Return the [x, y] coordinate for the center point of the cell that contains the specified text.  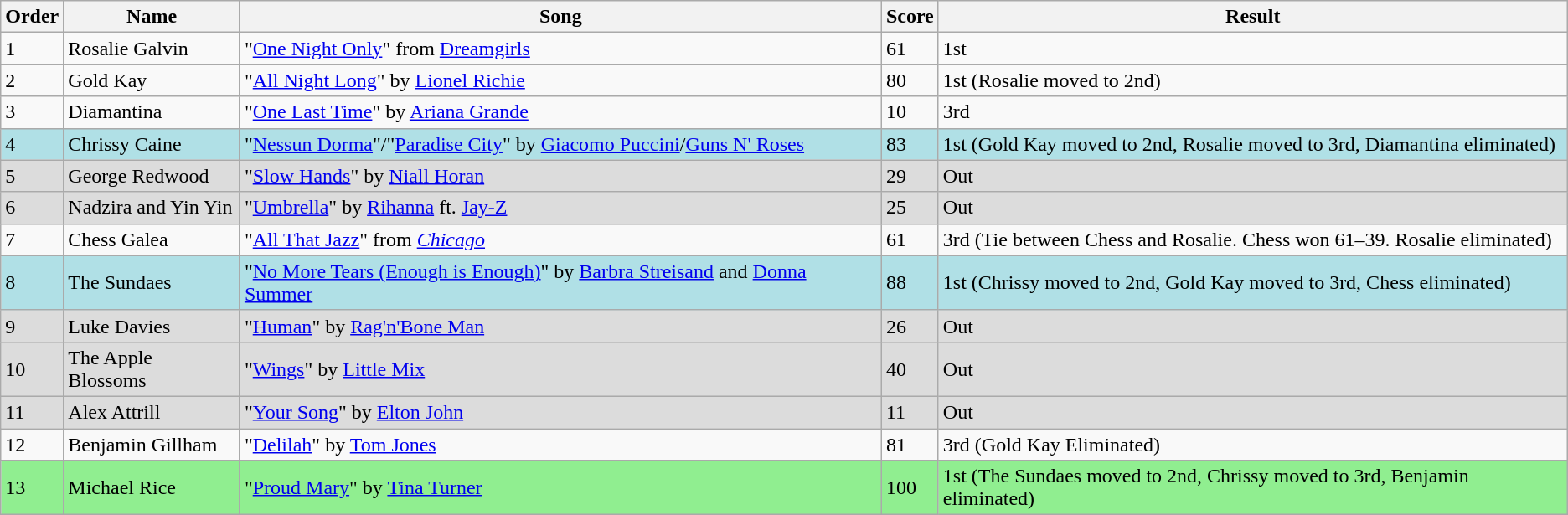
7 [32, 239]
Gold Kay [152, 80]
"Human" by Rag'n'Bone Man [560, 326]
40 [910, 368]
George Redwood [152, 176]
"No More Tears (Enough is Enough)" by Barbra Streisand and Donna Summer [560, 283]
"All That Jazz" from Chicago [560, 239]
"Umbrella" by Rihanna ft. Jay-Z [560, 208]
The Apple Blossoms [152, 368]
"Your Song" by Elton John [560, 412]
9 [32, 326]
Diamantina [152, 112]
Rosalie Galvin [152, 49]
13 [32, 487]
"Delilah" by Tom Jones [560, 445]
"One Night Only" from Dreamgirls [560, 49]
29 [910, 176]
8 [32, 283]
Order [32, 17]
1st (Rosalie moved to 2nd) [1253, 80]
Chrissy Caine [152, 144]
Result [1253, 17]
3rd (Tie between Chess and Rosalie. Chess won 61–39. Rosalie eliminated) [1253, 239]
100 [910, 487]
5 [32, 176]
4 [32, 144]
Michael Rice [152, 487]
88 [910, 283]
2 [32, 80]
1st (The Sundaes moved to 2nd, Chrissy moved to 3rd, Benjamin eliminated) [1253, 487]
3rd (Gold Kay Eliminated) [1253, 445]
"Nessun Dorma"/"Paradise City" by Giacomo Puccini/Guns N' Roses [560, 144]
"Wings" by Little Mix [560, 368]
Name [152, 17]
The Sundaes [152, 283]
Alex Attrill [152, 412]
26 [910, 326]
6 [32, 208]
1 [32, 49]
1st (Gold Kay moved to 2nd, Rosalie moved to 3rd, Diamantina eliminated) [1253, 144]
Chess Galea [152, 239]
"Proud Mary" by Tina Turner [560, 487]
"One Last Time" by Ariana Grande [560, 112]
Luke Davies [152, 326]
3 [32, 112]
12 [32, 445]
80 [910, 80]
83 [910, 144]
Song [560, 17]
1st (Chrissy moved to 2nd, Gold Kay moved to 3rd, Chess eliminated) [1253, 283]
25 [910, 208]
"All Night Long" by Lionel Richie [560, 80]
3rd [1253, 112]
81 [910, 445]
"Slow Hands" by Niall Horan [560, 176]
Nadzira and Yin Yin [152, 208]
Score [910, 17]
Benjamin Gillham [152, 445]
1st [1253, 49]
